Identify which cell holds the provided text, then report its (X, Y) central coordinate. 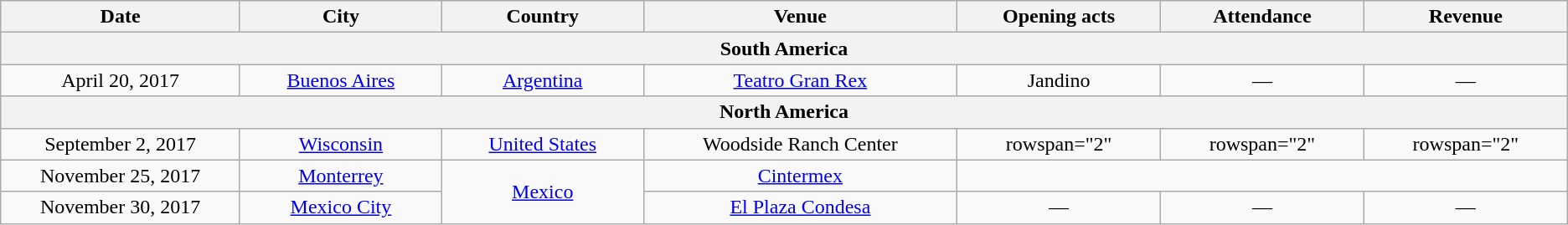
Teatro Gran Rex (801, 80)
Argentina (543, 80)
Attendance (1263, 17)
April 20, 2017 (121, 80)
Jandino (1059, 80)
Wisconsin (340, 144)
Mexico City (340, 207)
September 2, 2017 (121, 144)
Revenue (1466, 17)
November 25, 2017 (121, 176)
November 30, 2017 (121, 207)
Woodside Ranch Center (801, 144)
Mexico (543, 192)
Venue (801, 17)
Buenos Aires (340, 80)
United States (543, 144)
Cintermex (801, 176)
Opening acts (1059, 17)
Monterrey (340, 176)
El Plaza Condesa (801, 207)
City (340, 17)
South America (784, 49)
Country (543, 17)
Date (121, 17)
North America (784, 112)
